Scan for the cell matching the given text and deliver its [X, Y] coordinate at center. 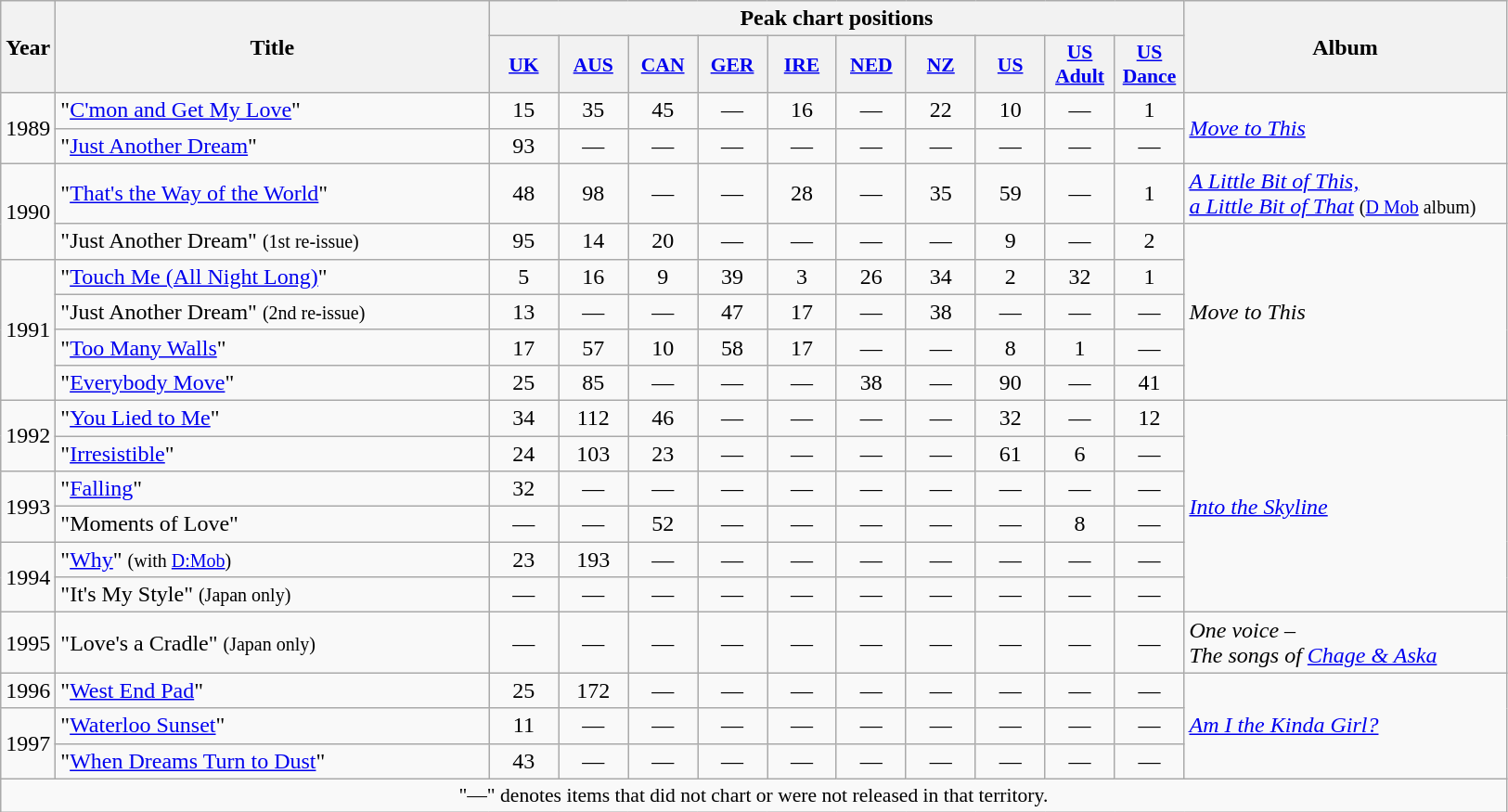
NZ [941, 65]
47 [733, 312]
15 [523, 110]
IRE [802, 65]
"Falling" [273, 489]
41 [1149, 382]
98 [594, 193]
"Waterloo Sunset" [273, 726]
1989 [28, 128]
Year [28, 46]
13 [523, 312]
1995 [28, 642]
Peak chart positions [837, 19]
172 [594, 690]
NED [870, 65]
24 [523, 454]
57 [594, 347]
59 [1010, 193]
1992 [28, 435]
112 [594, 418]
"West End Pad" [273, 690]
"—" denotes items that did not chart or were not released in that territory. [754, 795]
20 [663, 241]
"Irresistible" [273, 454]
61 [1010, 454]
12 [1149, 418]
"Touch Me (All Night Long)" [273, 277]
95 [523, 241]
"Just Another Dream" [273, 146]
93 [523, 146]
22 [941, 110]
Title [273, 46]
43 [523, 761]
A Little Bit of This, a Little Bit of That (D Mob album) [1346, 193]
1997 [28, 743]
"It's My Style" (Japan only) [273, 595]
AUS [594, 65]
"Too Many Walls" [273, 347]
USDance [1149, 65]
1990 [28, 212]
90 [1010, 382]
"Love's a Cradle" (Japan only) [273, 642]
"Just Another Dream" (2nd re-issue) [273, 312]
"Why" (with D:Mob) [273, 560]
11 [523, 726]
28 [802, 193]
"That's the Way of the World" [273, 193]
USAdult [1080, 65]
48 [523, 193]
14 [594, 241]
Into the Skyline [1346, 506]
GER [733, 65]
39 [733, 277]
45 [663, 110]
"Moments of Love" [273, 524]
85 [594, 382]
US [1010, 65]
1994 [28, 577]
Am I the Kinda Girl? [1346, 726]
1993 [28, 507]
"Just Another Dream" (1st re-issue) [273, 241]
6 [1080, 454]
1991 [28, 329]
193 [594, 560]
"You Lied to Me" [273, 418]
103 [594, 454]
"Everybody Move" [273, 382]
46 [663, 418]
3 [802, 277]
CAN [663, 65]
One voice –The songs of Chage & Aska [1346, 642]
26 [870, 277]
"C'mon and Get My Love" [273, 110]
Album [1346, 46]
"When Dreams Turn to Dust" [273, 761]
52 [663, 524]
1996 [28, 690]
5 [523, 277]
58 [733, 347]
UK [523, 65]
